Detect which cell encompasses the target text, then output its (X, Y) center coordinate. 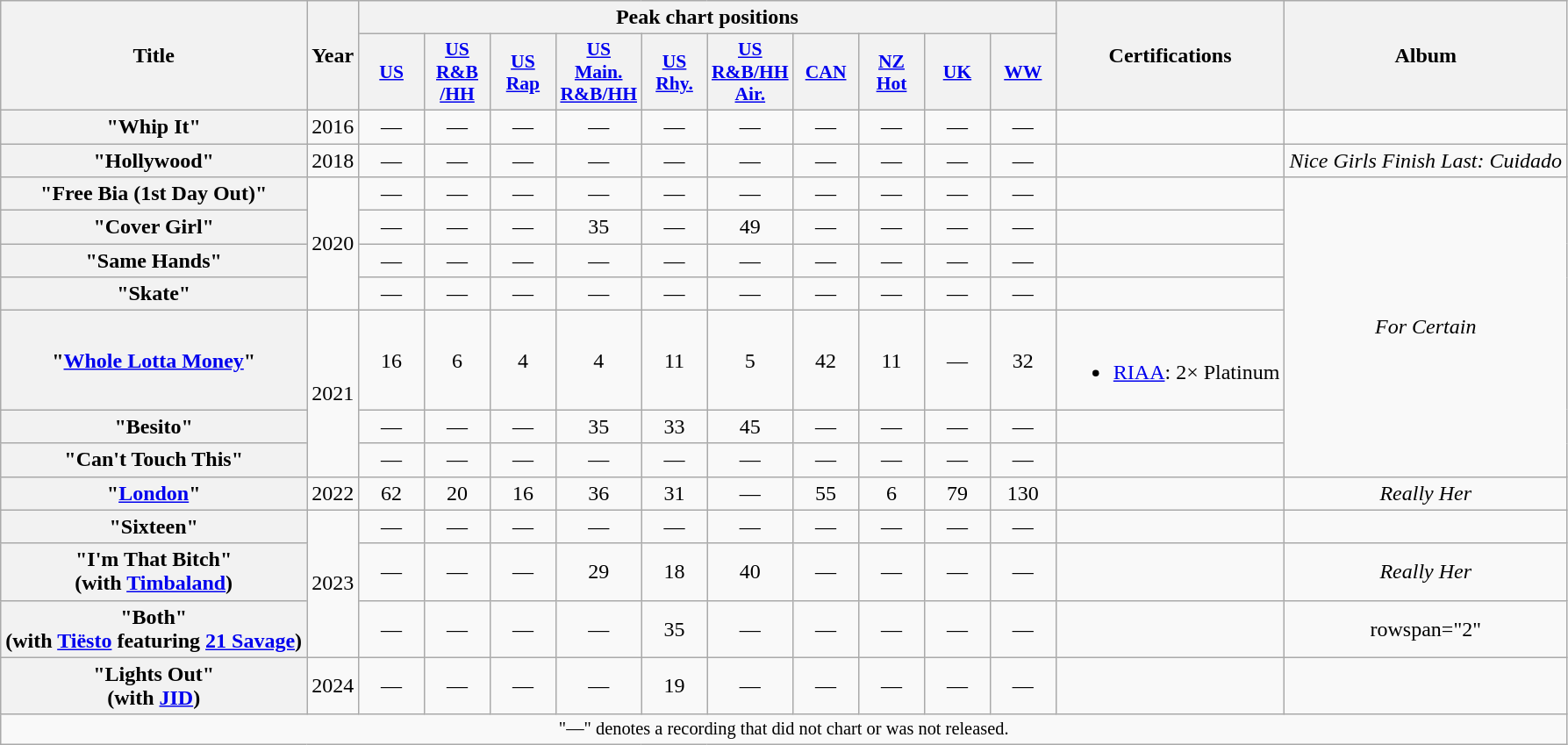
2024 (333, 686)
2020 (333, 244)
"Skate" (154, 294)
"Cover Girl" (154, 227)
20 (458, 493)
40 (750, 572)
2023 (333, 584)
"Besito" (154, 426)
"Whip It" (154, 126)
33 (674, 426)
USRhy. (674, 72)
2022 (333, 493)
USRap (523, 72)
For Certain (1426, 326)
32 (1023, 360)
62 (391, 493)
2021 (333, 393)
USR&B/HHAir. (750, 72)
Nice Girls Finish Last: Cuidado (1426, 161)
55 (827, 493)
US (391, 72)
18 (674, 572)
29 (598, 572)
"I'm That Bitch"(with Timbaland) (154, 572)
19 (674, 686)
79 (956, 493)
"—" denotes a recording that did not chart or was not released. (784, 729)
Album (1426, 56)
2018 (333, 161)
Year (333, 56)
Certifications (1171, 56)
130 (1023, 493)
NZHot (891, 72)
"Free Bia (1st Day Out)" (154, 194)
"Both"(with Tiësto featuring 21 Savage) (154, 628)
CAN (827, 72)
5 (750, 360)
USR&B/HH (458, 72)
"Same Hands" (154, 261)
2016 (333, 126)
WW (1023, 72)
"London" (154, 493)
49 (750, 227)
RIAA: 2× Platinum (1171, 360)
45 (750, 426)
Peak chart positions (707, 18)
"Lights Out"(with JID) (154, 686)
31 (674, 493)
"Hollywood" (154, 161)
"Sixteen" (154, 527)
36 (598, 493)
"Whole Lotta Money" (154, 360)
"Can't Touch This" (154, 460)
42 (827, 360)
UK (956, 72)
Title (154, 56)
USMain.R&B/HH (598, 72)
rowspan="2" (1426, 628)
